Pinpoint the cell where the given text exists, returning its [x, y] midpoint coordinate. 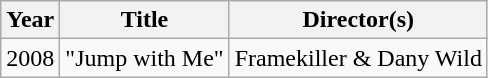
"Jump with Me" [144, 58]
Title [144, 20]
2008 [30, 58]
Year [30, 20]
Framekiller & Dany Wild [358, 58]
Director(s) [358, 20]
